From the cell containing the given text, extract its center point as [X, Y] coordinate. 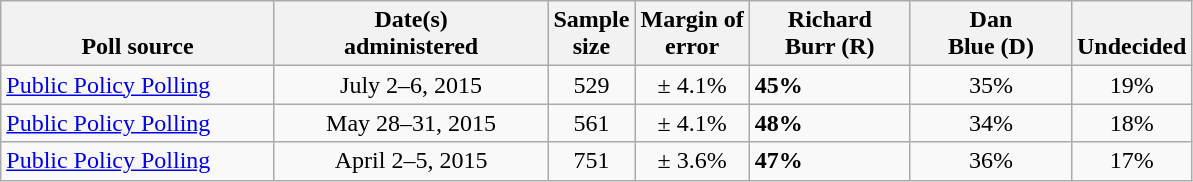
48% [830, 123]
19% [1131, 85]
Date(s)administered [411, 34]
47% [830, 161]
Undecided [1131, 34]
Margin oferror [692, 34]
36% [990, 161]
34% [990, 123]
May 28–31, 2015 [411, 123]
RichardBurr (R) [830, 34]
35% [990, 85]
18% [1131, 123]
17% [1131, 161]
45% [830, 85]
DanBlue (D) [990, 34]
April 2–5, 2015 [411, 161]
529 [592, 85]
July 2–6, 2015 [411, 85]
751 [592, 161]
Samplesize [592, 34]
Poll source [138, 34]
± 3.6% [692, 161]
561 [592, 123]
